Search for the cell housing the specified text and yield its [X, Y] center coordinate. 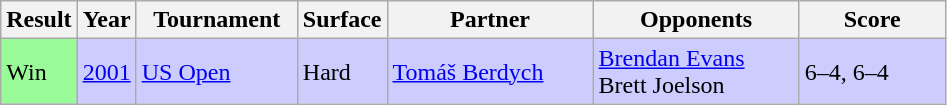
Partner [490, 20]
Tournament [216, 20]
US Open [216, 72]
Score [872, 20]
Result [39, 20]
Win [39, 72]
6–4, 6–4 [872, 72]
Tomáš Berdych [490, 72]
2001 [106, 72]
Surface [342, 20]
Opponents [696, 20]
Hard [342, 72]
Brendan Evans Brett Joelson [696, 72]
Year [106, 20]
